Return (x, y) of the center of cell containing provided text 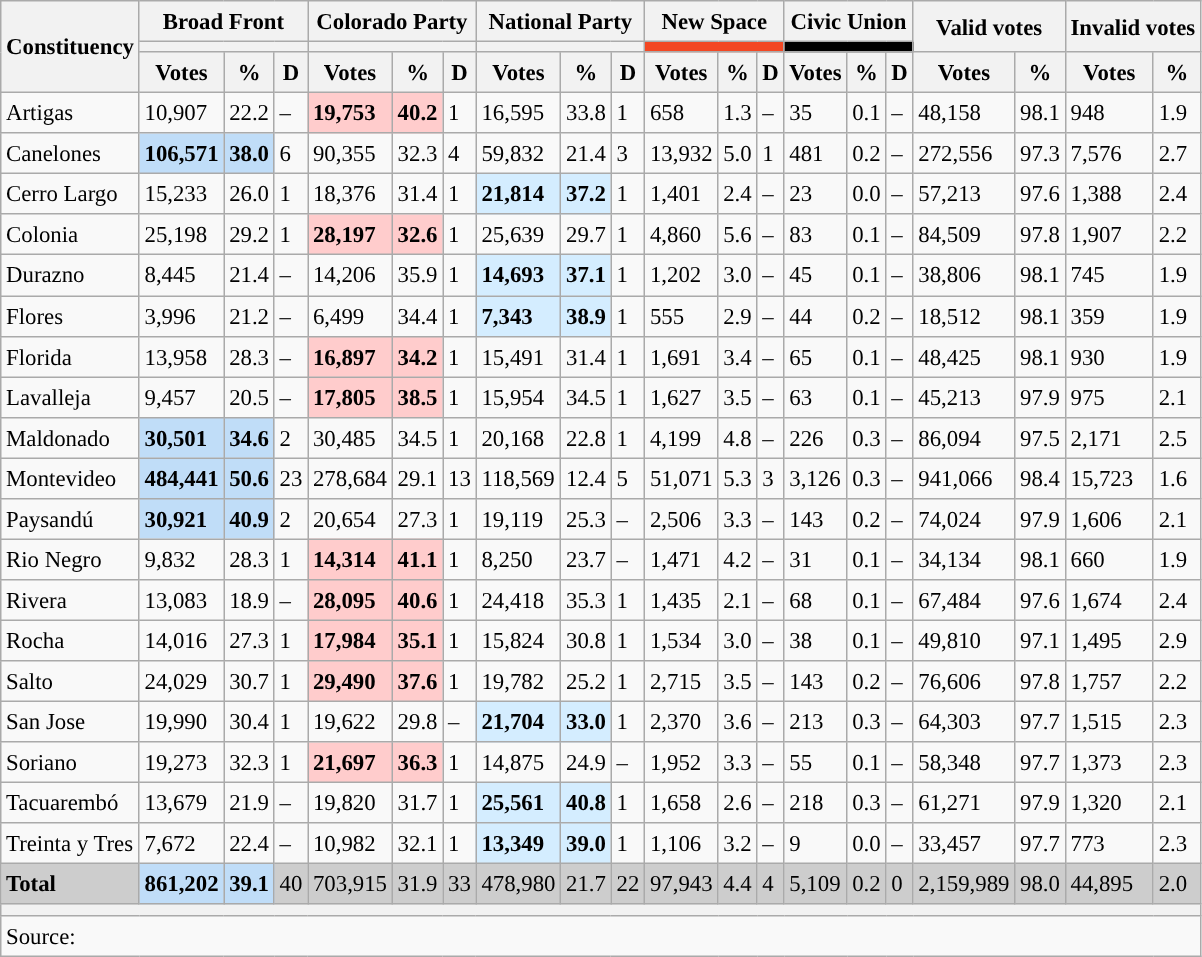
1.6 (1176, 478)
14,206 (350, 276)
55 (816, 762)
5,109 (816, 884)
40.2 (417, 114)
7,672 (182, 844)
19,119 (518, 520)
2.7 (1176, 154)
2.0 (1176, 884)
21,697 (350, 762)
1,202 (682, 276)
1,674 (1109, 600)
226 (816, 438)
1,320 (1109, 804)
25.3 (586, 520)
59,832 (518, 154)
67,484 (964, 600)
Rio Negro (70, 560)
478,980 (518, 884)
20,168 (518, 438)
2,715 (682, 682)
21.9 (249, 804)
Canelones (70, 154)
61,271 (964, 804)
1,627 (682, 398)
861,202 (182, 884)
8,445 (182, 276)
16,897 (350, 356)
38,806 (964, 276)
29.1 (417, 478)
24.9 (586, 762)
35 (816, 114)
7,576 (1109, 154)
5.0 (738, 154)
948 (1109, 114)
Durazno (70, 276)
28,095 (350, 600)
Source: (601, 936)
29,490 (350, 682)
32.6 (417, 234)
9,832 (182, 560)
50.6 (249, 478)
37.2 (586, 194)
98.0 (1040, 884)
745 (1109, 276)
30,485 (350, 438)
74,024 (964, 520)
555 (682, 316)
38 (816, 640)
23.7 (586, 560)
25,198 (182, 234)
64,303 (964, 722)
Broad Front (223, 22)
37.1 (586, 276)
Constituency (70, 47)
19,622 (350, 722)
1,757 (1109, 682)
35.3 (586, 600)
22.2 (249, 114)
13,083 (182, 600)
Paysandú (70, 520)
58,348 (964, 762)
38.0 (249, 154)
30.7 (249, 682)
2,506 (682, 520)
213 (816, 722)
29.7 (586, 234)
278,684 (350, 478)
4,860 (682, 234)
Invalid votes (1132, 26)
21,814 (518, 194)
19,820 (350, 804)
57,213 (964, 194)
25,561 (518, 804)
40.6 (417, 600)
15,723 (1109, 478)
48,425 (964, 356)
941,066 (964, 478)
703,915 (350, 884)
15,824 (518, 640)
97.5 (1040, 438)
1,691 (682, 356)
Montevideo (70, 478)
6 (290, 154)
San Jose (70, 722)
45 (816, 276)
14,314 (350, 560)
40.8 (586, 804)
30.8 (586, 640)
Total (70, 884)
Tacuarembó (70, 804)
Rocha (70, 640)
3,126 (816, 478)
481 (816, 154)
38.5 (417, 398)
Valid votes (989, 26)
21,704 (518, 722)
National Party (560, 22)
31 (816, 560)
68 (816, 600)
76,606 (964, 682)
28,197 (350, 234)
19,753 (350, 114)
33.8 (586, 114)
18,376 (350, 194)
773 (1109, 844)
33.0 (586, 722)
34.4 (417, 316)
24,029 (182, 682)
13 (460, 478)
118,569 (518, 478)
106,571 (182, 154)
660 (1109, 560)
Soriano (70, 762)
1.3 (738, 114)
Maldonado (70, 438)
14,693 (518, 276)
21.7 (586, 884)
44 (816, 316)
83 (816, 234)
10,907 (182, 114)
1,388 (1109, 194)
12.4 (586, 478)
17,984 (350, 640)
63 (816, 398)
19,273 (182, 762)
86,094 (964, 438)
1,952 (682, 762)
Cerro Largo (70, 194)
1,373 (1109, 762)
34.2 (417, 356)
8,250 (518, 560)
22 (628, 884)
33 (460, 884)
9 (816, 844)
18.9 (249, 600)
2,159,989 (964, 884)
13,679 (182, 804)
37.6 (417, 682)
30,501 (182, 438)
65 (816, 356)
39.0 (586, 844)
4.8 (738, 438)
9,457 (182, 398)
19,990 (182, 722)
5.3 (738, 478)
25,639 (518, 234)
0 (900, 884)
18,512 (964, 316)
1,435 (682, 600)
13,958 (182, 356)
97.1 (1040, 640)
29.8 (417, 722)
33,457 (964, 844)
Lavalleja (70, 398)
44,895 (1109, 884)
35.1 (417, 640)
1,907 (1109, 234)
30.4 (249, 722)
51,071 (682, 478)
24,418 (518, 600)
48,158 (964, 114)
84,509 (964, 234)
5 (628, 478)
Rivera (70, 600)
21.2 (249, 316)
19,782 (518, 682)
1,106 (682, 844)
39.1 (249, 884)
Flores (70, 316)
90,355 (350, 154)
4.4 (738, 884)
Florida (70, 356)
32.1 (417, 844)
2,370 (682, 722)
22.8 (586, 438)
3.4 (738, 356)
36.3 (417, 762)
1,534 (682, 640)
218 (816, 804)
4,199 (682, 438)
1,606 (1109, 520)
7,343 (518, 316)
359 (1109, 316)
14,016 (182, 640)
40 (290, 884)
1,658 (682, 804)
26.0 (249, 194)
272,556 (964, 154)
97.3 (1040, 154)
15,491 (518, 356)
1,471 (682, 560)
20.5 (249, 398)
30,921 (182, 520)
25.2 (586, 682)
41.1 (417, 560)
Colonia (70, 234)
3.6 (738, 722)
6,499 (350, 316)
38.9 (586, 316)
975 (1109, 398)
17,805 (350, 398)
Colorado Party (392, 22)
1,515 (1109, 722)
34.6 (249, 438)
2,171 (1109, 438)
97,943 (682, 884)
13,932 (682, 154)
2.6 (738, 804)
49,810 (964, 640)
15,233 (182, 194)
5.6 (738, 234)
Salto (70, 682)
2.5 (1176, 438)
Artigas (70, 114)
31.9 (417, 884)
14,875 (518, 762)
3.2 (738, 844)
45,213 (964, 398)
930 (1109, 356)
16,595 (518, 114)
98.4 (1040, 478)
29.2 (249, 234)
3,996 (182, 316)
40.9 (249, 520)
35.9 (417, 276)
31.7 (417, 804)
1,401 (682, 194)
22.4 (249, 844)
4.2 (738, 560)
Civic Union (848, 22)
1,495 (1109, 640)
34,134 (964, 560)
20,654 (350, 520)
13,349 (518, 844)
New Space (714, 22)
658 (682, 114)
Treinta y Tres (70, 844)
10,982 (350, 844)
15,954 (518, 398)
484,441 (182, 478)
